For the text-containing cell, return its midpoint in (X, Y) coordinate format. 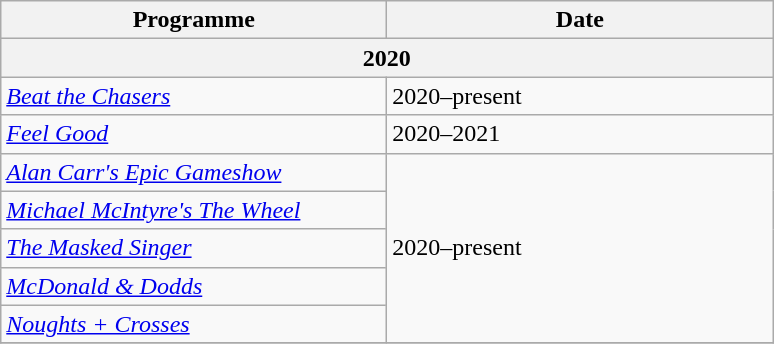
The Masked Singer (194, 248)
Date (580, 20)
Feel Good (194, 134)
Michael McIntyre's The Wheel (194, 210)
2020–2021 (580, 134)
Noughts + Crosses (194, 324)
McDonald & Dodds (194, 286)
Programme (194, 20)
Alan Carr's Epic Gameshow (194, 172)
Beat the Chasers (194, 96)
2020 (387, 58)
